Locate the cell with the specified text and output its [x, y] center coordinate. 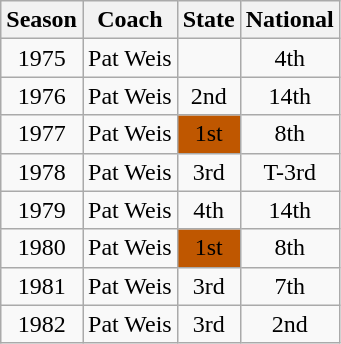
1982 [42, 324]
1977 [42, 134]
1981 [42, 286]
National [290, 20]
Season [42, 20]
1976 [42, 96]
Coach [130, 20]
1978 [42, 172]
T-3rd [290, 172]
State [208, 20]
1975 [42, 58]
7th [290, 286]
1980 [42, 248]
1979 [42, 210]
